Return (X, Y) of the center of cell containing provided text 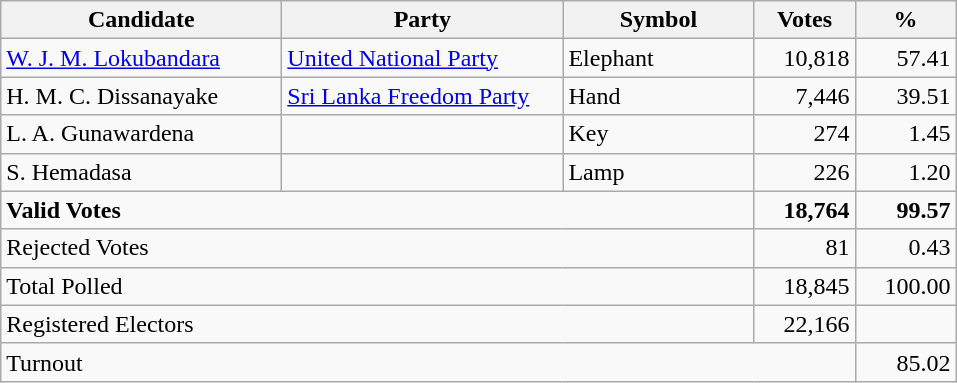
57.41 (906, 58)
100.00 (906, 286)
Votes (804, 20)
7,446 (804, 96)
Key (658, 134)
Elephant (658, 58)
Total Polled (378, 286)
% (906, 20)
Valid Votes (378, 210)
0.43 (906, 248)
1.20 (906, 172)
Sri Lanka Freedom Party (422, 96)
W. J. M. Lokubandara (142, 58)
85.02 (906, 362)
81 (804, 248)
1.45 (906, 134)
Hand (658, 96)
Registered Electors (378, 324)
226 (804, 172)
99.57 (906, 210)
274 (804, 134)
18,845 (804, 286)
22,166 (804, 324)
10,818 (804, 58)
S. Hemadasa (142, 172)
39.51 (906, 96)
Party (422, 20)
L. A. Gunawardena (142, 134)
Symbol (658, 20)
18,764 (804, 210)
United National Party (422, 58)
H. M. C. Dissanayake (142, 96)
Lamp (658, 172)
Turnout (428, 362)
Rejected Votes (378, 248)
Candidate (142, 20)
